Capture the cell that displays the provided text and extract its (x, y) central coordinate. 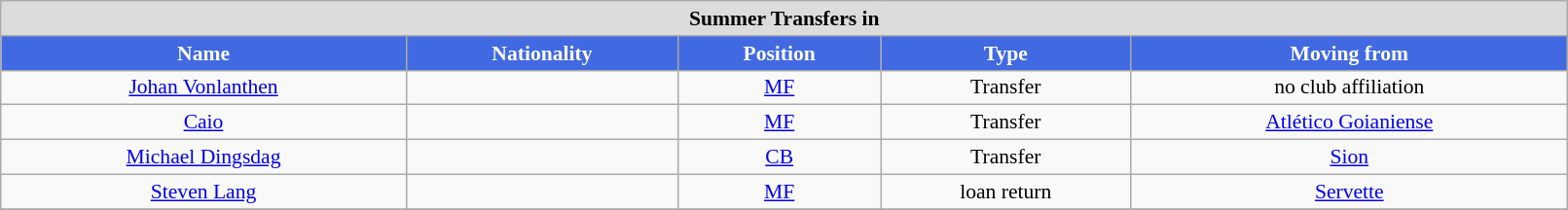
Name (204, 53)
Type (1006, 53)
Summer Transfers in (784, 18)
Sion (1349, 157)
Caio (204, 122)
Michael Dingsdag (204, 157)
Johan Vonlanthen (204, 87)
CB (780, 157)
Steven Lang (204, 192)
no club affiliation (1349, 87)
Servette (1349, 192)
loan return (1006, 192)
Moving from (1349, 53)
Nationality (541, 53)
Position (780, 53)
Atlético Goianiense (1349, 122)
